Find where the given text appears and provide that cell's center as (X, Y) coordinate. 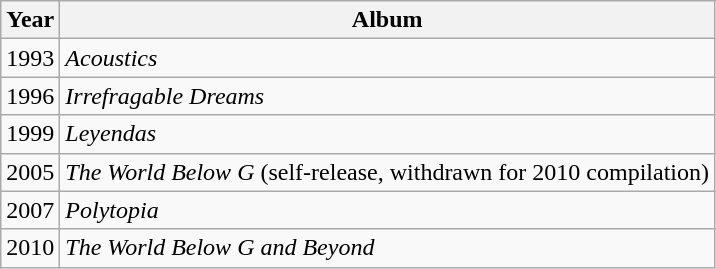
Album (388, 20)
The World Below G (self-release, withdrawn for 2010 compilation) (388, 172)
Leyendas (388, 134)
Year (30, 20)
2010 (30, 248)
2005 (30, 172)
Polytopia (388, 210)
Acoustics (388, 58)
2007 (30, 210)
1993 (30, 58)
Irrefragable Dreams (388, 96)
1996 (30, 96)
The World Below G and Beyond (388, 248)
1999 (30, 134)
